Search for the cell housing the specified text and yield its [X, Y] center coordinate. 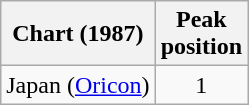
Japan (Oricon) [78, 85]
Peakposition [201, 34]
Chart (1987) [78, 34]
1 [201, 85]
